Capture the cell that displays the provided text and extract its [x, y] central coordinate. 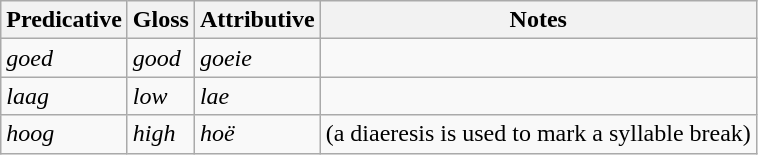
goed [64, 58]
goeie [257, 58]
Predicative [64, 20]
laag [64, 96]
Attributive [257, 20]
low [160, 96]
good [160, 58]
Gloss [160, 20]
hoë [257, 134]
hoog [64, 134]
(a diaeresis is used to mark a syllable break) [538, 134]
Notes [538, 20]
high [160, 134]
lae [257, 96]
